Capture the cell that displays the provided text and extract its (x, y) central coordinate. 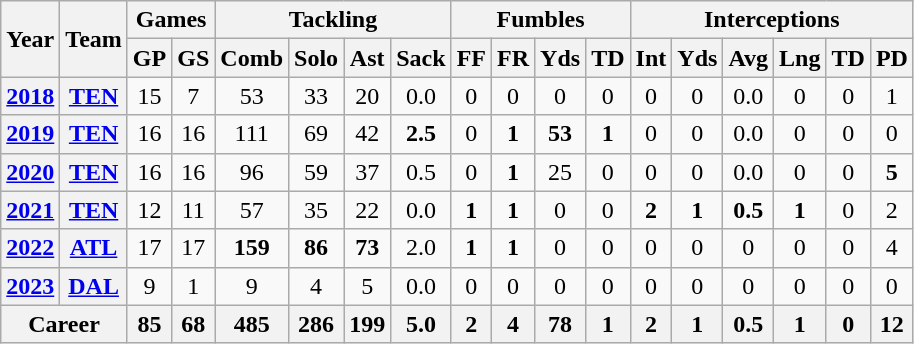
Year (30, 39)
35 (316, 210)
PD (892, 58)
73 (368, 248)
Lng (800, 58)
2019 (30, 134)
37 (368, 172)
Team (94, 39)
2.5 (421, 134)
42 (368, 134)
485 (252, 324)
57 (252, 210)
2018 (30, 96)
85 (149, 324)
22 (368, 210)
Tackling (333, 20)
59 (316, 172)
2.0 (421, 248)
Career (64, 324)
ATL (94, 248)
78 (560, 324)
GP (149, 58)
Games (170, 20)
159 (252, 248)
Fumbles (540, 20)
Int (651, 58)
2021 (30, 210)
11 (194, 210)
25 (560, 172)
68 (194, 324)
111 (252, 134)
Interceptions (772, 20)
FR (512, 58)
Ast (368, 58)
86 (316, 248)
2020 (30, 172)
Avg (748, 58)
33 (316, 96)
199 (368, 324)
20 (368, 96)
96 (252, 172)
2022 (30, 248)
286 (316, 324)
69 (316, 134)
15 (149, 96)
DAL (94, 286)
2023 (30, 286)
GS (194, 58)
FF (471, 58)
Sack (421, 58)
7 (194, 96)
5.0 (421, 324)
Solo (316, 58)
Comb (252, 58)
